Return the (X, Y) coordinate for the center point of the cell that contains the specified text.  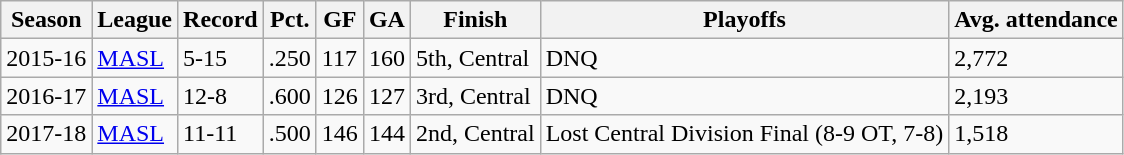
11-11 (221, 134)
2017-18 (46, 134)
2,772 (1036, 58)
.500 (290, 134)
Pct. (290, 20)
GA (386, 20)
126 (340, 96)
2015-16 (46, 58)
2,193 (1036, 96)
160 (386, 58)
127 (386, 96)
.600 (290, 96)
Record (221, 20)
146 (340, 134)
144 (386, 134)
Finish (475, 20)
117 (340, 58)
.250 (290, 58)
Lost Central Division Final (8-9 OT, 7-8) (744, 134)
Avg. attendance (1036, 20)
5-15 (221, 58)
League (135, 20)
1,518 (1036, 134)
5th, Central (475, 58)
Season (46, 20)
GF (340, 20)
2nd, Central (475, 134)
3rd, Central (475, 96)
2016-17 (46, 96)
12-8 (221, 96)
Playoffs (744, 20)
